Locate the cell with the specified text and output its (x, y) center coordinate. 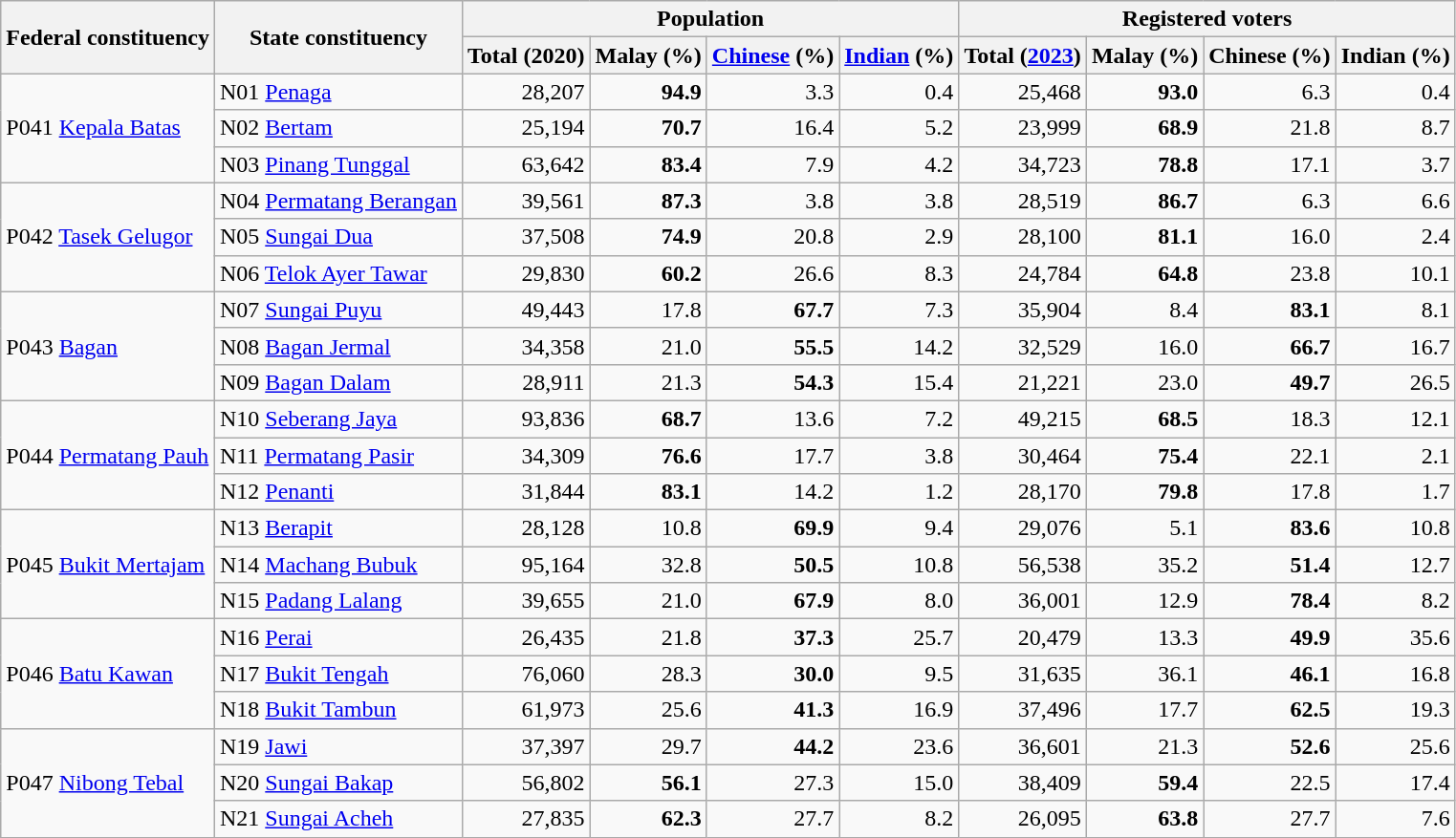
75.4 (1144, 456)
10.1 (1396, 273)
9.4 (899, 528)
N16 Perai (338, 637)
94.9 (648, 92)
23.6 (899, 746)
69.9 (772, 528)
5.1 (1144, 528)
16.9 (899, 710)
7.2 (899, 419)
N07 Sungai Puyu (338, 310)
55.5 (772, 346)
N03 Pinang Tunggal (338, 164)
N12 Penanti (338, 492)
P043 Bagan (108, 346)
17.4 (1396, 783)
23.8 (1270, 273)
N10 Seberang Jaya (338, 419)
24,784 (1023, 273)
56.1 (648, 783)
83.6 (1270, 528)
16.4 (772, 128)
50.5 (772, 565)
N04 Permatang Berangan (338, 201)
60.2 (648, 273)
39,655 (526, 601)
49,443 (526, 310)
83.4 (648, 164)
20,479 (1023, 637)
N14 Machang Bubuk (338, 565)
12.9 (1144, 601)
62.5 (1270, 710)
N05 Sungai Dua (338, 237)
34,358 (526, 346)
N20 Sungai Bakap (338, 783)
37,508 (526, 237)
31,635 (1023, 674)
93,836 (526, 419)
26.5 (1396, 382)
P042 Tasek Gelugor (108, 237)
23,999 (1023, 128)
64.8 (1144, 273)
N18 Bukit Tambun (338, 710)
68.5 (1144, 419)
P041 Kepala Batas (108, 128)
32,529 (1023, 346)
35.2 (1144, 565)
28,100 (1023, 237)
49,215 (1023, 419)
63,642 (526, 164)
61,973 (526, 710)
63.8 (1144, 819)
17.1 (1270, 164)
41.3 (772, 710)
18.3 (1270, 419)
N08 Bagan Jermal (338, 346)
34,723 (1023, 164)
2.1 (1396, 456)
N13 Berapit (338, 528)
30,464 (1023, 456)
78.4 (1270, 601)
66.7 (1270, 346)
29,076 (1023, 528)
68.9 (1144, 128)
7.3 (899, 310)
28,128 (526, 528)
35.6 (1396, 637)
79.8 (1144, 492)
8.7 (1396, 128)
22.1 (1270, 456)
23.0 (1144, 382)
56,538 (1023, 565)
2.4 (1396, 237)
P044 Permatang Pauh (108, 455)
Registered voters (1206, 19)
26.6 (772, 273)
13.3 (1144, 637)
N06 Telok Ayer Tawar (338, 273)
State constituency (338, 37)
N17 Bukit Tengah (338, 674)
7.9 (772, 164)
28,170 (1023, 492)
32.8 (648, 565)
N02 Bertam (338, 128)
74.9 (648, 237)
31,844 (526, 492)
36,001 (1023, 601)
3.7 (1396, 164)
20.8 (772, 237)
34,309 (526, 456)
27,835 (526, 819)
N01 Penaga (338, 92)
16.7 (1396, 346)
1.2 (899, 492)
P046 Batu Kawan (108, 674)
12.1 (1396, 419)
15.0 (899, 783)
29.7 (648, 746)
N19 Jawi (338, 746)
78.8 (1144, 164)
28,911 (526, 382)
36.1 (1144, 674)
Federal constituency (108, 37)
16.8 (1396, 674)
8.4 (1144, 310)
7.6 (1396, 819)
19.3 (1396, 710)
13.6 (772, 419)
38,409 (1023, 783)
P045 Bukit Mertajam (108, 565)
87.3 (648, 201)
1.7 (1396, 492)
P047 Nibong Tebal (108, 783)
39,561 (526, 201)
56,802 (526, 783)
95,164 (526, 565)
3.3 (772, 92)
93.0 (1144, 92)
37.3 (772, 637)
27.3 (772, 783)
86.7 (1144, 201)
5.2 (899, 128)
Total (2023) (1023, 55)
35,904 (1023, 310)
68.7 (648, 419)
37,496 (1023, 710)
52.6 (1270, 746)
70.7 (648, 128)
54.3 (772, 382)
8.1 (1396, 310)
36,601 (1023, 746)
28,207 (526, 92)
N15 Padang Lalang (338, 601)
46.1 (1270, 674)
59.4 (1144, 783)
62.3 (648, 819)
N09 Bagan Dalam (338, 382)
12.7 (1396, 565)
81.1 (1144, 237)
67.7 (772, 310)
N11 Permatang Pasir (338, 456)
67.9 (772, 601)
26,435 (526, 637)
8.0 (899, 601)
29,830 (526, 273)
25,194 (526, 128)
6.6 (1396, 201)
49.7 (1270, 382)
21,221 (1023, 382)
25.7 (899, 637)
26,095 (1023, 819)
Population (709, 19)
Total (2020) (526, 55)
28,519 (1023, 201)
28.3 (648, 674)
76,060 (526, 674)
4.2 (899, 164)
25,468 (1023, 92)
76.6 (648, 456)
N21 Sungai Acheh (338, 819)
9.5 (899, 674)
8.3 (899, 273)
2.9 (899, 237)
30.0 (772, 674)
49.9 (1270, 637)
22.5 (1270, 783)
15.4 (899, 382)
37,397 (526, 746)
44.2 (772, 746)
51.4 (1270, 565)
